Search for the cell housing the specified text and yield its [X, Y] center coordinate. 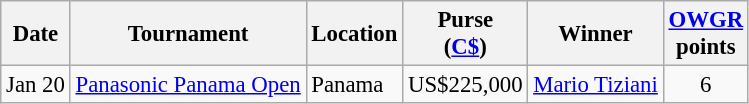
Panasonic Panama Open [188, 85]
Jan 20 [36, 85]
US$225,000 [466, 85]
Mario Tiziani [596, 85]
Purse(C$) [466, 34]
OWGRpoints [706, 34]
6 [706, 85]
Winner [596, 34]
Panama [354, 85]
Location [354, 34]
Date [36, 34]
Tournament [188, 34]
